Locate the cell with the specified text and output its (x, y) center coordinate. 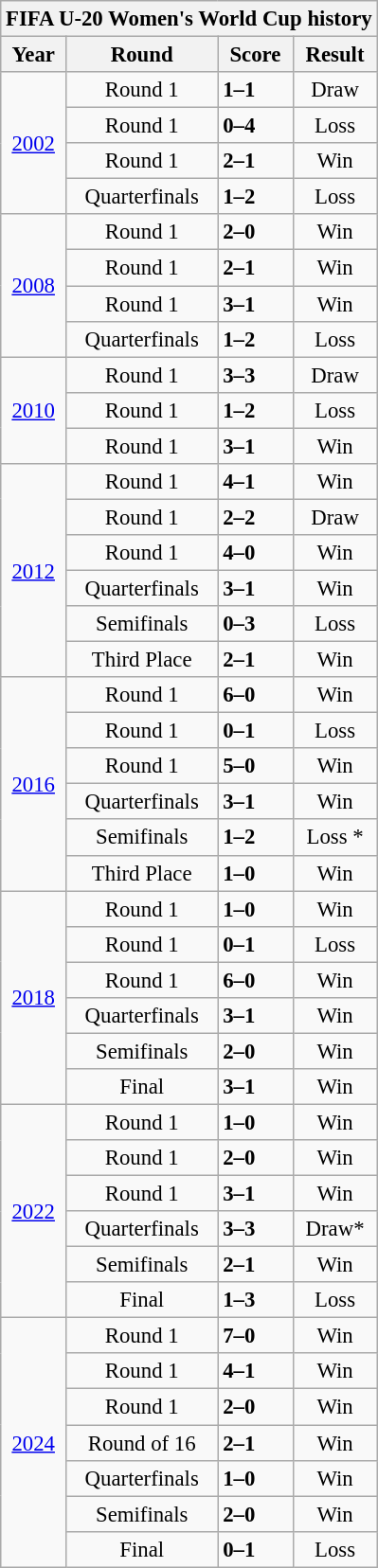
2–2 (256, 517)
2010 (34, 411)
Draw* (335, 1229)
Score (256, 55)
5–0 (256, 766)
2012 (34, 571)
FIFA U-20 Women's World Cup history (189, 19)
2002 (34, 143)
Loss * (335, 838)
Round of 16 (142, 1443)
4–0 (256, 553)
2016 (34, 784)
0–4 (256, 126)
Round (142, 55)
1–1 (256, 90)
2018 (34, 998)
Result (335, 55)
0–3 (256, 624)
7–0 (256, 1336)
2024 (34, 1443)
2008 (34, 285)
2022 (34, 1211)
1–3 (256, 1300)
Year (34, 55)
